Detect which cell encompasses the target text, then output its [x, y] center coordinate. 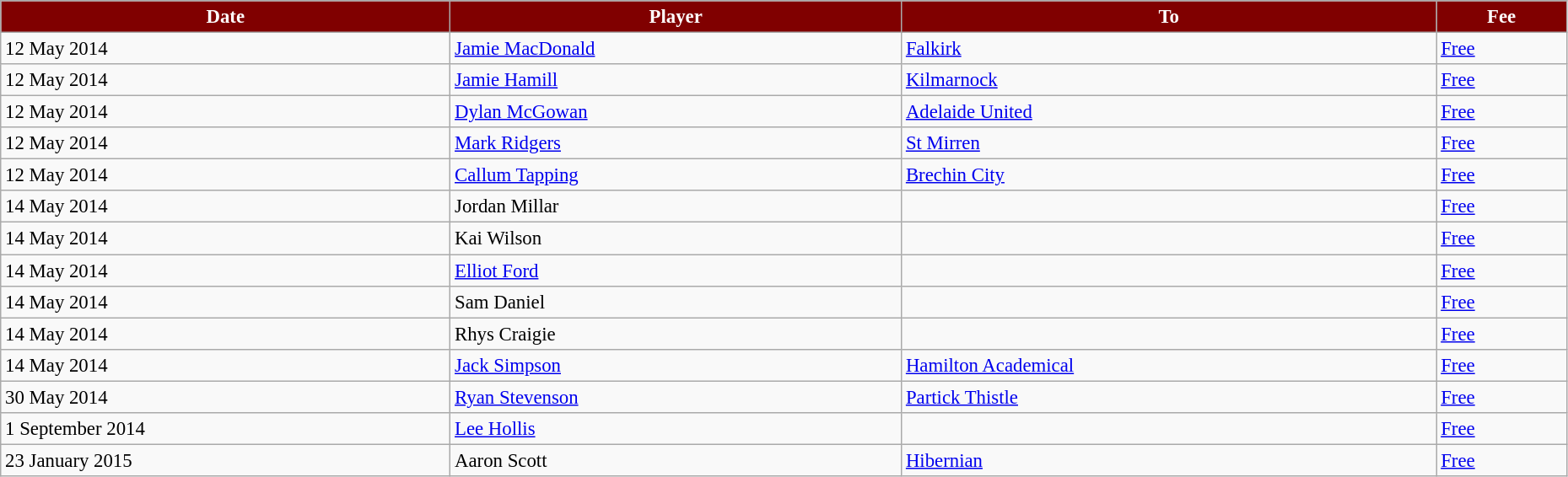
Hibernian [1169, 460]
Brechin City [1169, 175]
To [1169, 17]
Callum Tapping [676, 175]
Partick Thistle [1169, 397]
30 May 2014 [226, 397]
Player [676, 17]
Jordan Millar [676, 206]
1 September 2014 [226, 429]
Kilmarnock [1169, 80]
Adelaide United [1169, 112]
Dylan McGowan [676, 112]
Jack Simpson [676, 365]
23 January 2015 [226, 460]
Elliot Ford [676, 271]
Kai Wilson [676, 238]
Aaron Scott [676, 460]
St Mirren [1169, 143]
Jamie Hamill [676, 80]
Jamie MacDonald [676, 49]
Hamilton Academical [1169, 365]
Rhys Craigie [676, 334]
Mark Ridgers [676, 143]
Date [226, 17]
Falkirk [1169, 49]
Fee [1501, 17]
Sam Daniel [676, 302]
Lee Hollis [676, 429]
Ryan Stevenson [676, 397]
